Search for the cell housing the specified text and yield its [x, y] center coordinate. 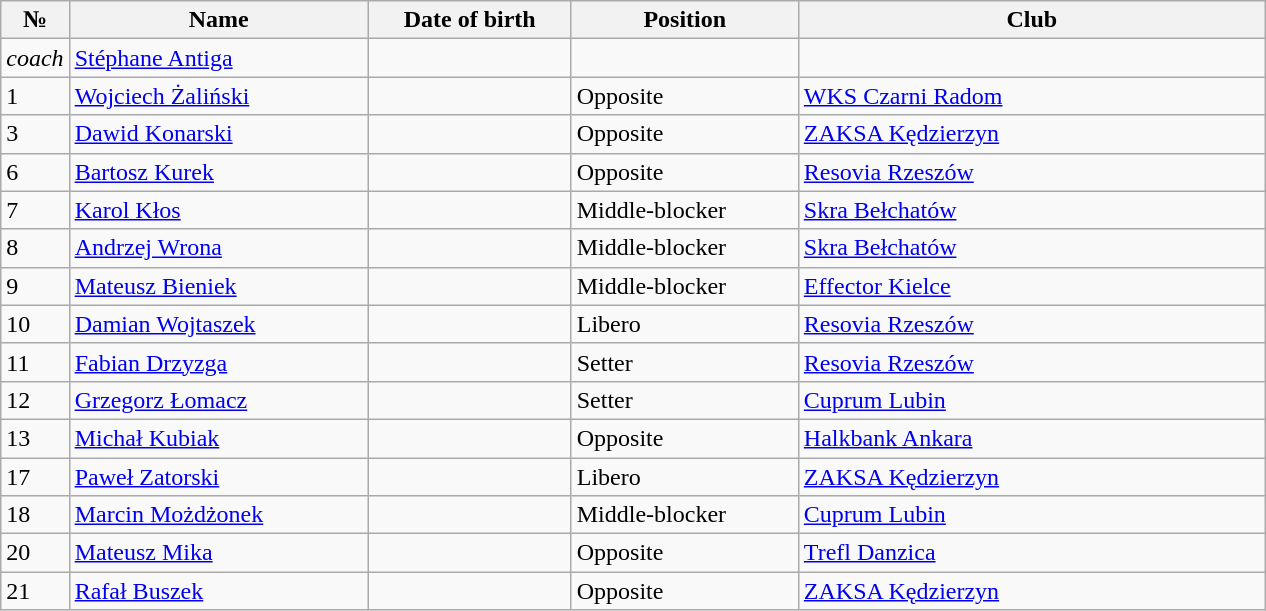
3 [35, 134]
Karol Kłos [218, 210]
8 [35, 248]
9 [35, 286]
Grzegorz Łomacz [218, 400]
Bartosz Kurek [218, 172]
11 [35, 362]
10 [35, 324]
coach [35, 58]
Trefl Danzica [1032, 553]
Paweł Zatorski [218, 477]
Michał Kubiak [218, 438]
WKS Czarni Radom [1032, 96]
Wojciech Żaliński [218, 96]
18 [35, 515]
Marcin Możdżonek [218, 515]
6 [35, 172]
20 [35, 553]
Andrzej Wrona [218, 248]
Name [218, 20]
Rafał Buszek [218, 591]
№ [35, 20]
Club [1032, 20]
Mateusz Bieniek [218, 286]
17 [35, 477]
Halkbank Ankara [1032, 438]
21 [35, 591]
Date of birth [470, 20]
Dawid Konarski [218, 134]
13 [35, 438]
Damian Wojtaszek [218, 324]
Position [684, 20]
7 [35, 210]
Fabian Drzyzga [218, 362]
12 [35, 400]
Mateusz Mika [218, 553]
Stéphane Antiga [218, 58]
1 [35, 96]
Effector Kielce [1032, 286]
